Provide the [X, Y] coordinate of the cell's center where the given text is located.  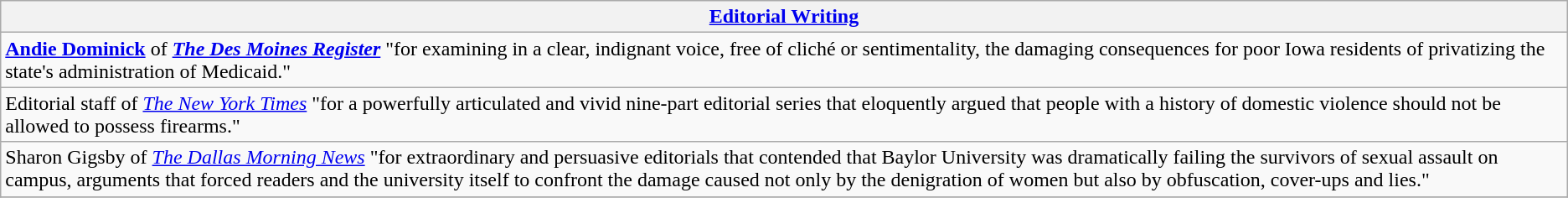
Editorial Writing [784, 17]
